Find where the given text appears and provide that cell's center as (X, Y) coordinate. 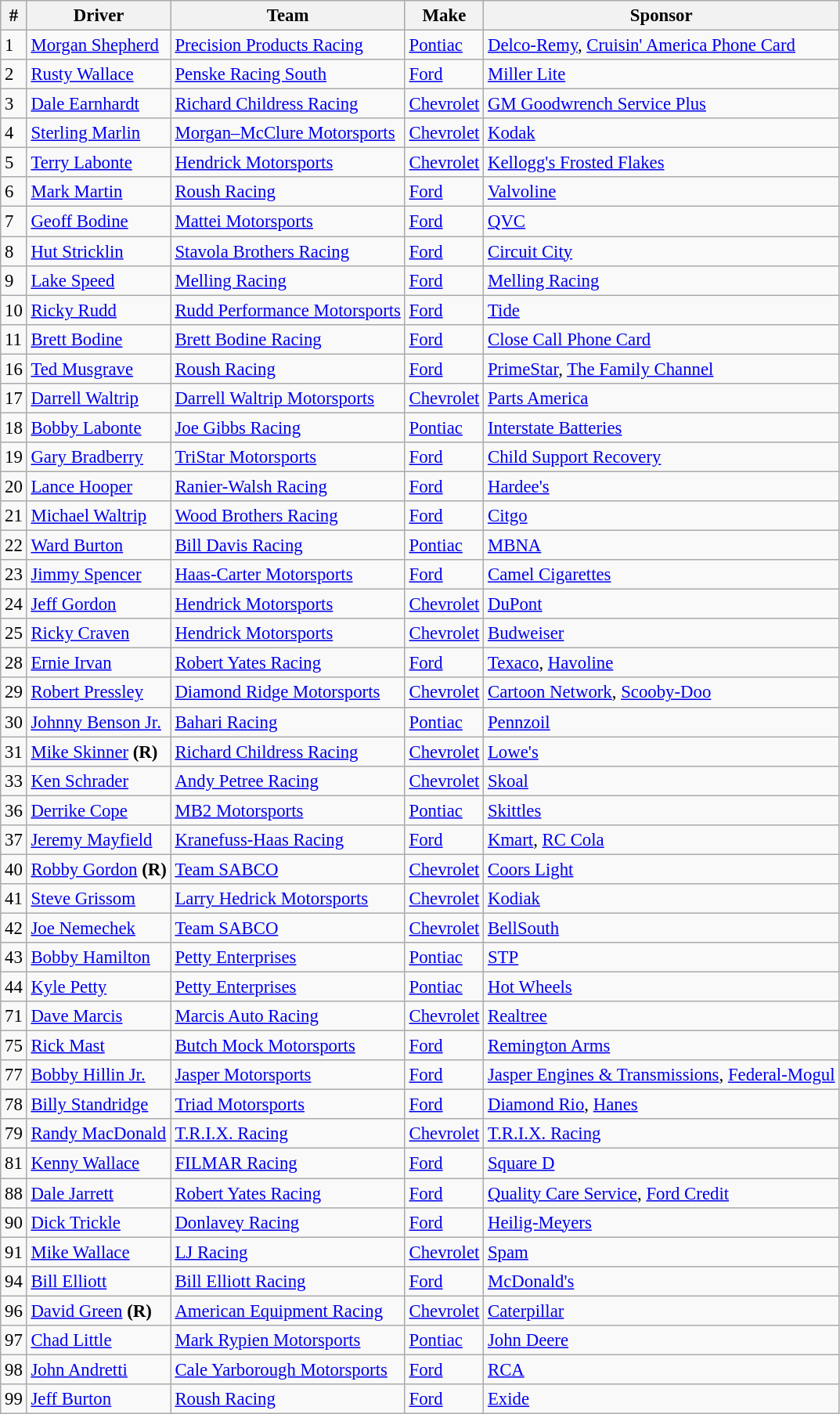
Close Call Phone Card (662, 339)
QVC (662, 222)
Terry Labonte (99, 163)
Bill Elliott (99, 1281)
Sponsor (662, 16)
Heilig-Meyers (662, 1222)
RCA (662, 1369)
Square D (662, 1163)
Driver (99, 16)
11 (14, 339)
Dale Earnhardt (99, 104)
Joe Gibbs Racing (288, 427)
Robby Gordon (R) (99, 869)
99 (14, 1399)
Coors Light (662, 869)
Dick Trickle (99, 1222)
Kyle Petty (99, 987)
Ricky Craven (99, 633)
Realtree (662, 1016)
20 (14, 486)
10 (14, 310)
Precision Products Racing (288, 45)
Tide (662, 310)
Cartoon Network, Scooby-Doo (662, 693)
Mike Wallace (99, 1252)
David Green (R) (99, 1311)
Jeremy Mayfield (99, 840)
36 (14, 810)
Kodak (662, 133)
Darrell Waltrip Motorsports (288, 399)
DuPont (662, 604)
Darrell Waltrip (99, 399)
88 (14, 1193)
Team (288, 16)
Bobby Labonte (99, 427)
Remington Arms (662, 1046)
Bahari Racing (288, 722)
Michael Waltrip (99, 516)
Diamond Ridge Motorsports (288, 693)
Steve Grissom (99, 899)
Sterling Marlin (99, 133)
Pennzoil (662, 722)
Brett Bodine Racing (288, 339)
28 (14, 663)
Jasper Motorsports (288, 1075)
Parts America (662, 399)
Dave Marcis (99, 1016)
MBNA (662, 546)
Interstate Batteries (662, 427)
Robert Pressley (99, 693)
40 (14, 869)
Mark Martin (99, 192)
25 (14, 633)
Mattei Motorsports (288, 222)
LJ Racing (288, 1252)
Randy MacDonald (99, 1134)
Exide (662, 1399)
Morgan–McClure Motorsports (288, 133)
21 (14, 516)
Rick Mast (99, 1046)
96 (14, 1311)
30 (14, 722)
Triad Motorsports (288, 1105)
91 (14, 1252)
22 (14, 546)
Ranier-Walsh Racing (288, 486)
18 (14, 427)
Ricky Rudd (99, 310)
90 (14, 1222)
Caterpillar (662, 1311)
Bobby Hillin Jr. (99, 1075)
Jeff Gordon (99, 604)
Skoal (662, 781)
Dale Jarrett (99, 1193)
Bill Davis Racing (288, 546)
81 (14, 1163)
23 (14, 575)
17 (14, 399)
Rudd Performance Motorsports (288, 310)
Kmart, RC Cola (662, 840)
Chad Little (99, 1340)
19 (14, 457)
2 (14, 74)
Geoff Bodine (99, 222)
42 (14, 928)
Lake Speed (99, 280)
Skittles (662, 810)
98 (14, 1369)
Billy Standridge (99, 1105)
Diamond Rio, Hanes (662, 1105)
Kranefuss-Haas Racing (288, 840)
1 (14, 45)
GM Goodwrench Service Plus (662, 104)
Make (444, 16)
FILMAR Racing (288, 1163)
Child Support Recovery (662, 457)
44 (14, 987)
Andy Petree Racing (288, 781)
31 (14, 752)
Rusty Wallace (99, 74)
Cale Yarborough Motorsports (288, 1369)
43 (14, 958)
29 (14, 693)
Morgan Shepherd (99, 45)
Valvoline (662, 192)
McDonald's (662, 1281)
71 (14, 1016)
Mike Skinner (R) (99, 752)
94 (14, 1281)
Lowe's (662, 752)
Jasper Engines & Transmissions, Federal-Mogul (662, 1075)
# (14, 16)
Stavola Brothers Racing (288, 251)
33 (14, 781)
Quality Care Service, Ford Credit (662, 1193)
4 (14, 133)
75 (14, 1046)
STP (662, 958)
6 (14, 192)
Budweiser (662, 633)
8 (14, 251)
Kenny Wallace (99, 1163)
PrimeStar, The Family Channel (662, 369)
Mark Rypien Motorsports (288, 1340)
Camel Cigarettes (662, 575)
Ward Burton (99, 546)
Ted Musgrave (99, 369)
79 (14, 1134)
Haas-Carter Motorsports (288, 575)
97 (14, 1340)
41 (14, 899)
Johnny Benson Jr. (99, 722)
MB2 Motorsports (288, 810)
Wood Brothers Racing (288, 516)
3 (14, 104)
Citgo (662, 516)
Jeff Burton (99, 1399)
78 (14, 1105)
Kodiak (662, 899)
Ernie Irvan (99, 663)
Jimmy Spencer (99, 575)
Texaco, Havoline (662, 663)
John Andretti (99, 1369)
Delco-Remy, Cruisin' America Phone Card (662, 45)
Kellogg's Frosted Flakes (662, 163)
Gary Bradberry (99, 457)
Hardee's (662, 486)
Marcis Auto Racing (288, 1016)
TriStar Motorsports (288, 457)
Penske Racing South (288, 74)
Hot Wheels (662, 987)
Lance Hooper (99, 486)
Donlavey Racing (288, 1222)
37 (14, 840)
77 (14, 1075)
Bill Elliott Racing (288, 1281)
Spam (662, 1252)
BellSouth (662, 928)
Miller Lite (662, 74)
24 (14, 604)
Hut Stricklin (99, 251)
Larry Hedrick Motorsports (288, 899)
7 (14, 222)
Brett Bodine (99, 339)
Joe Nemechek (99, 928)
Derrike Cope (99, 810)
Circuit City (662, 251)
5 (14, 163)
Butch Mock Motorsports (288, 1046)
16 (14, 369)
9 (14, 280)
American Equipment Racing (288, 1311)
Ken Schrader (99, 781)
Bobby Hamilton (99, 958)
John Deere (662, 1340)
